Output the (x, y) coordinate of the center of the cell containing the given text.  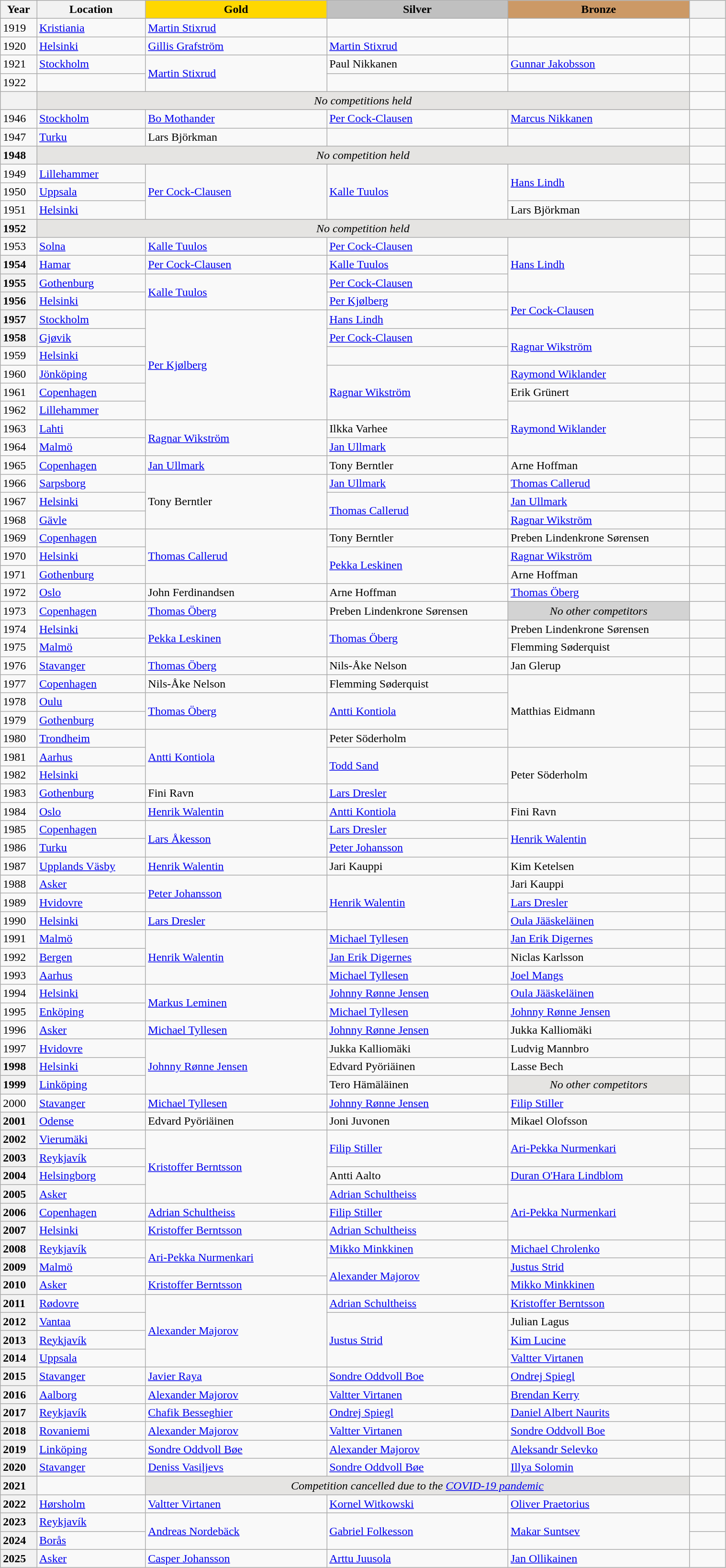
1983 (19, 793)
2025 (19, 1558)
1959 (19, 356)
Marcus Nikkanen (598, 119)
2013 (19, 1340)
1985 (19, 830)
Erik Grünert (598, 392)
Chafik Besseghier (236, 1413)
1980 (19, 738)
Niclas Karlsson (598, 957)
Gold (236, 10)
Vantaa (91, 1321)
1968 (19, 519)
2005 (19, 1194)
Bo Mothander (236, 119)
Location (91, 10)
No competitions held (363, 101)
John Ferdinandsen (236, 593)
2021 (19, 1486)
1952 (19, 228)
2022 (19, 1504)
2008 (19, 1249)
Kim Ketelsen (598, 866)
Sarpsborg (91, 483)
1994 (19, 993)
2015 (19, 1376)
1989 (19, 902)
Oulu (91, 702)
Silver (417, 10)
1946 (19, 119)
Rovaniemi (91, 1431)
Trondheim (91, 738)
Lars Åkesson (236, 839)
2003 (19, 1158)
1948 (19, 155)
1953 (19, 247)
1995 (19, 1012)
1986 (19, 848)
1966 (19, 483)
1950 (19, 192)
Todd Sand (417, 766)
Deniss Vasiļjevs (236, 1467)
Jönköping (91, 374)
2010 (19, 1285)
1992 (19, 957)
Michael Chrolenko (598, 1249)
Year (19, 10)
Lasse Bech (598, 1066)
1962 (19, 410)
Bronze (598, 10)
1996 (19, 1030)
2012 (19, 1321)
1964 (19, 447)
Matthias Eidmann (598, 711)
1956 (19, 301)
Kornel Witkowski (417, 1504)
Joel Mangs (598, 975)
Enköping (91, 1012)
2019 (19, 1449)
1947 (19, 137)
1976 (19, 666)
1975 (19, 647)
1921 (19, 64)
Jan Ollikainen (598, 1558)
Oliver Praetorius (598, 1504)
1982 (19, 775)
2017 (19, 1413)
1972 (19, 593)
Daniel Albert Naurits (598, 1413)
1973 (19, 611)
Duran O'Hara Lindblom (598, 1176)
1977 (19, 684)
Javier Raya (236, 1376)
Upplands Väsby (91, 866)
Mikael Olofsson (598, 1121)
1958 (19, 338)
1993 (19, 975)
2011 (19, 1303)
Odense (91, 1121)
1969 (19, 538)
Competition cancelled due to the COVID-19 pandemic (417, 1486)
Tero Hämäläinen (417, 1084)
1974 (19, 629)
1978 (19, 702)
2024 (19, 1540)
Casper Johansson (236, 1558)
Antti Aalto (417, 1176)
2004 (19, 1176)
Bergen (91, 957)
Julian Lagus (598, 1321)
1954 (19, 265)
1979 (19, 720)
Gjøvik (91, 338)
1988 (19, 884)
Hamar (91, 265)
1991 (19, 939)
Arttu Juusola (417, 1558)
Helsingborg (91, 1176)
1922 (19, 82)
Andreas Nordebäck (236, 1531)
Gabriel Folkesson (417, 1531)
1955 (19, 283)
2007 (19, 1230)
1970 (19, 556)
1981 (19, 756)
2000 (19, 1103)
1987 (19, 866)
Illya Solomin (598, 1467)
Joni Juvonen (417, 1121)
1919 (19, 28)
Kristiania (91, 28)
2020 (19, 1467)
2009 (19, 1267)
1967 (19, 501)
Aalborg (91, 1395)
Jan Glerup (598, 666)
1990 (19, 921)
Makar Suntsev (598, 1531)
1984 (19, 812)
1999 (19, 1084)
1971 (19, 575)
2018 (19, 1431)
1998 (19, 1066)
1949 (19, 173)
Vierumäki (91, 1139)
Lahti (91, 429)
1965 (19, 465)
Brendan Kerry (598, 1395)
1957 (19, 319)
1951 (19, 210)
1920 (19, 46)
Paul Nikkanen (417, 64)
Gävle (91, 519)
1960 (19, 374)
1963 (19, 429)
2023 (19, 1522)
1997 (19, 1048)
Gunnar Jakobsson (598, 64)
Borås (91, 1540)
2006 (19, 1212)
Aleksandr Selevko (598, 1449)
Rødovre (91, 1303)
2014 (19, 1358)
Ludvig Mannbro (598, 1048)
Kim Lucine (598, 1340)
2002 (19, 1139)
Markus Leminen (236, 1003)
Gillis Grafström (236, 46)
Ilkka Varhee (417, 429)
2016 (19, 1395)
1961 (19, 392)
Solna (91, 247)
Hørsholm (91, 1504)
2001 (19, 1121)
